Determine the (X, Y) coordinate at the center of the cell enclosing the given text.  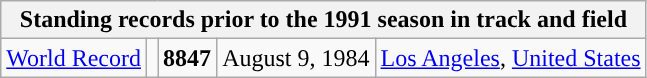
World Record (74, 58)
Standing records prior to the 1991 season in track and field (324, 20)
8847 (188, 58)
Los Angeles, United States (510, 58)
August 9, 1984 (296, 58)
